Return (x, y) of the center of cell containing provided text 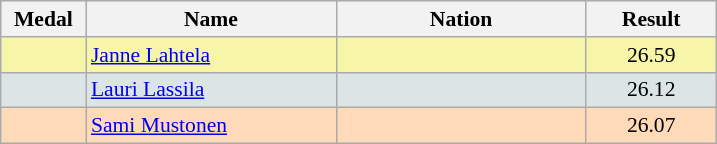
26.12 (651, 90)
Medal (44, 19)
Janne Lahtela (211, 55)
26.07 (651, 126)
Sami Mustonen (211, 126)
26.59 (651, 55)
Nation (461, 19)
Lauri Lassila (211, 90)
Name (211, 19)
Result (651, 19)
